From the cell containing the given text, extract its center point as (X, Y) coordinate. 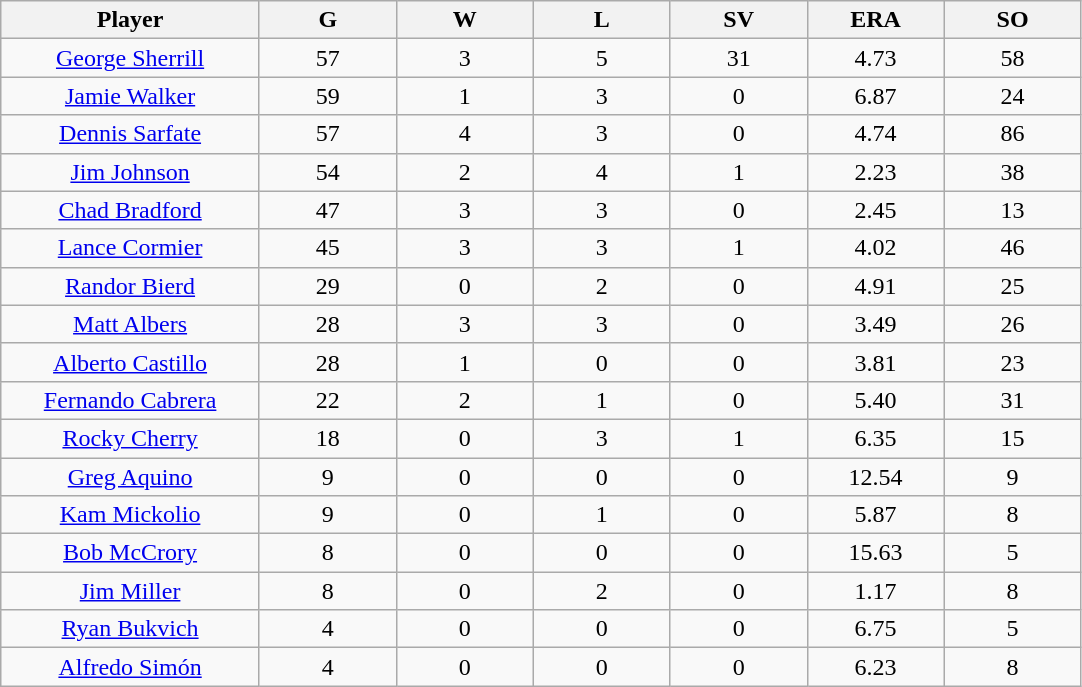
86 (1012, 134)
38 (1012, 172)
15.63 (876, 553)
Kam Mickolio (130, 515)
4.73 (876, 58)
58 (1012, 58)
Bob McCrory (130, 553)
2.23 (876, 172)
3.49 (876, 324)
5.40 (876, 400)
George Sherrill (130, 58)
5.87 (876, 515)
L (602, 20)
Lance Cormier (130, 248)
22 (328, 400)
2.45 (876, 210)
Fernando Cabrera (130, 400)
Player (130, 20)
Matt Albers (130, 324)
Greg Aquino (130, 477)
3.81 (876, 362)
13 (1012, 210)
SO (1012, 20)
4.74 (876, 134)
Jim Johnson (130, 172)
15 (1012, 438)
59 (328, 96)
12.54 (876, 477)
6.35 (876, 438)
1.17 (876, 591)
Alberto Castillo (130, 362)
ERA (876, 20)
Rocky Cherry (130, 438)
Ryan Bukvich (130, 629)
Alfredo Simón (130, 667)
45 (328, 248)
Jamie Walker (130, 96)
4.91 (876, 286)
26 (1012, 324)
54 (328, 172)
G (328, 20)
6.75 (876, 629)
Dennis Sarfate (130, 134)
W (464, 20)
Chad Bradford (130, 210)
47 (328, 210)
23 (1012, 362)
6.23 (876, 667)
29 (328, 286)
46 (1012, 248)
25 (1012, 286)
6.87 (876, 96)
Randor Bierd (130, 286)
Jim Miller (130, 591)
18 (328, 438)
SV (738, 20)
24 (1012, 96)
4.02 (876, 248)
